Determine the [x, y] coordinate at the center of the cell enclosing the given text.  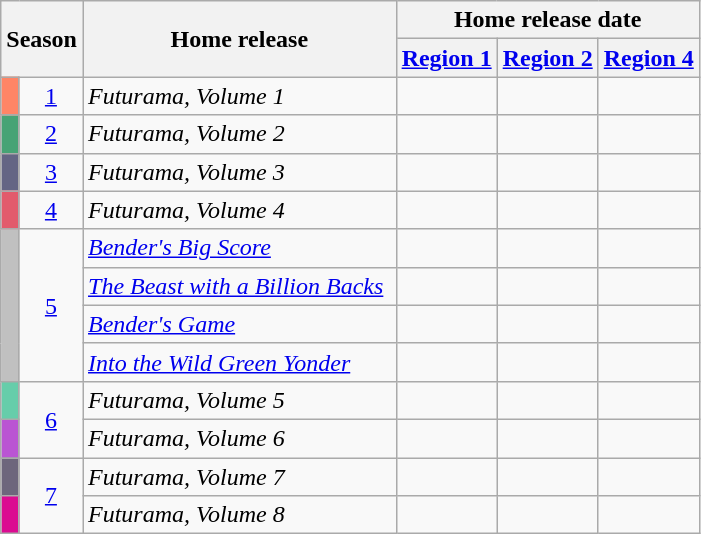
Futurama, Volume 2 [239, 134]
Region 2 [548, 58]
Futurama, Volume 3 [239, 172]
The Beast with a Billion Backs [239, 286]
2 [50, 134]
Home release [239, 39]
7 [50, 496]
Region 4 [648, 58]
Season [42, 39]
Home release date [548, 20]
Bender's Game [239, 324]
6 [50, 419]
Bender's Big Score [239, 248]
Futurama, Volume 7 [239, 477]
5 [50, 305]
Futurama, Volume 5 [239, 400]
Region 1 [446, 58]
Futurama, Volume 6 [239, 438]
4 [50, 210]
1 [50, 96]
Futurama, Volume 1 [239, 96]
Futurama, Volume 8 [239, 515]
Futurama, Volume 4 [239, 210]
3 [50, 172]
Into the Wild Green Yonder [239, 362]
